Return the [x, y] coordinate for the center point of the cell that contains the specified text.  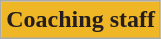
Coaching staff [81, 20]
